Scan for the cell matching the given text and deliver its [x, y] coordinate at center. 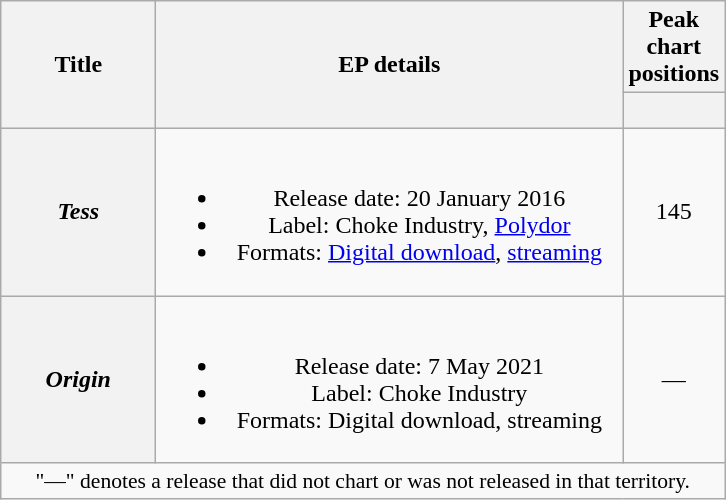
— [674, 380]
EP details [390, 65]
Release date: 7 May 2021Label: Choke IndustryFormats: Digital download, streaming [390, 380]
"—" denotes a release that did not chart or was not released in that territory. [363, 481]
Peak chart positions [674, 47]
Origin [78, 380]
Release date: 20 January 2016Label: Choke Industry, PolydorFormats: Digital download, streaming [390, 212]
Tess [78, 212]
Title [78, 65]
145 [674, 212]
